Identify which cell holds the provided text, then report its (x, y) central coordinate. 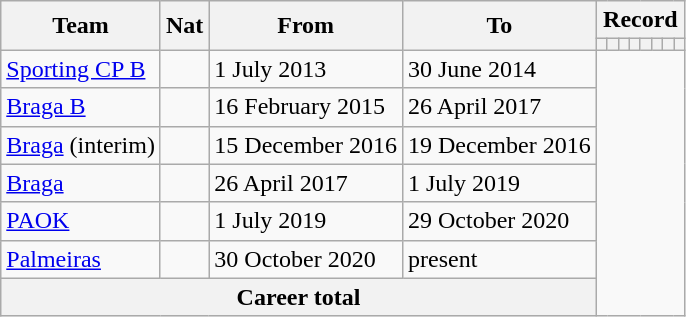
29 October 2020 (499, 221)
19 December 2016 (499, 145)
30 October 2020 (306, 259)
Sporting CP B (81, 69)
Record (640, 20)
From (306, 26)
30 June 2014 (499, 69)
15 December 2016 (306, 145)
To (499, 26)
16 February 2015 (306, 107)
Career total (298, 297)
present (499, 259)
Palmeiras (81, 259)
Braga (interim) (81, 145)
Braga (81, 183)
1 July 2013 (306, 69)
Nat (184, 26)
Braga B (81, 107)
PAOK (81, 221)
Team (81, 26)
